Capture the cell that displays the provided text and extract its (x, y) central coordinate. 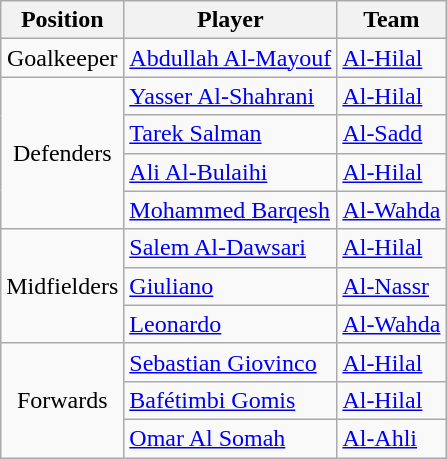
Bafétimbi Gomis (230, 400)
Omar Al Somah (230, 438)
Ali Al-Bulaihi (230, 172)
Salem Al-Dawsari (230, 248)
Al-Nassr (392, 286)
Goalkeeper (62, 58)
Al-Sadd (392, 134)
Midfielders (62, 286)
Al-Ahli (392, 438)
Mohammed Barqesh (230, 210)
Team (392, 20)
Yasser Al-Shahrani (230, 96)
Tarek Salman (230, 134)
Defenders (62, 153)
Sebastian Giovinco (230, 362)
Player (230, 20)
Leonardo (230, 324)
Position (62, 20)
Forwards (62, 400)
Giuliano (230, 286)
Abdullah Al-Mayouf (230, 58)
